For the text-containing cell, return its midpoint in [x, y] coordinate format. 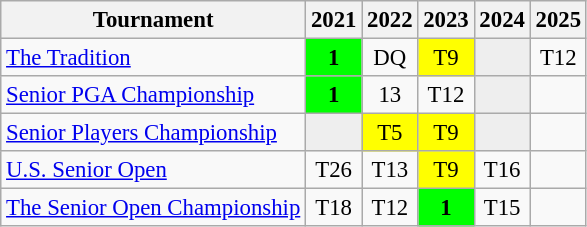
Tournament [154, 20]
T16 [502, 170]
U.S. Senior Open [154, 170]
T26 [334, 170]
2023 [446, 20]
T13 [390, 170]
2024 [502, 20]
13 [390, 95]
Senior PGA Championship [154, 95]
T18 [334, 208]
T15 [502, 208]
The Tradition [154, 58]
Senior Players Championship [154, 133]
The Senior Open Championship [154, 208]
2025 [558, 20]
2021 [334, 20]
DQ [390, 58]
T5 [390, 133]
2022 [390, 20]
